Return the [x, y] coordinate for the center point of the cell that contains the specified text.  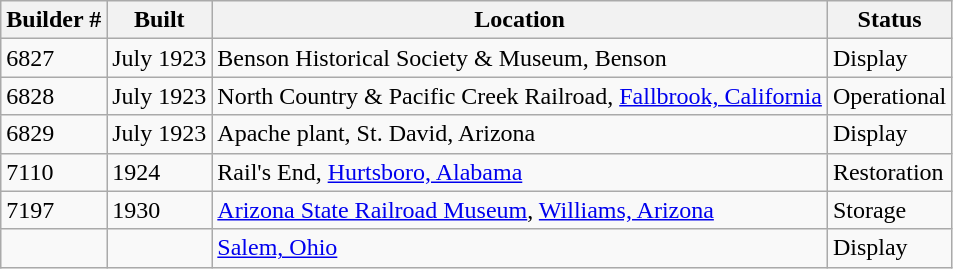
6829 [54, 134]
Storage [889, 210]
1930 [160, 210]
6828 [54, 96]
7110 [54, 172]
6827 [54, 58]
Arizona State Railroad Museum, Williams, Arizona [520, 210]
Built [160, 20]
Location [520, 20]
Benson Historical Society & Museum, Benson [520, 58]
Salem, Ohio [520, 248]
Builder # [54, 20]
7197 [54, 210]
Apache plant, St. David, Arizona [520, 134]
Rail's End, Hurtsboro, Alabama [520, 172]
North Country & Pacific Creek Railroad, Fallbrook, California [520, 96]
1924 [160, 172]
Status [889, 20]
Restoration [889, 172]
Operational [889, 96]
